From the cell containing the given text, extract its center point as (X, Y) coordinate. 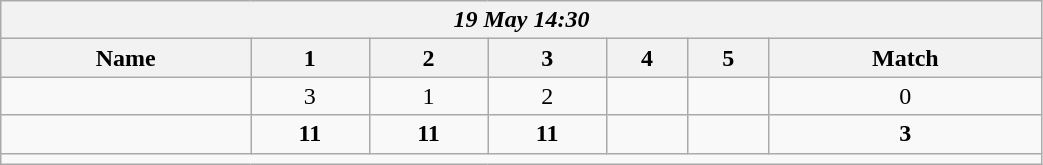
5 (728, 58)
0 (906, 96)
Name (126, 58)
19 May 14:30 (522, 20)
4 (648, 58)
Match (906, 58)
